Pinpoint the cell where the given text exists, returning its [X, Y] midpoint coordinate. 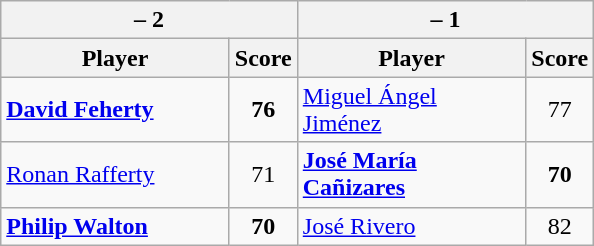
Ronan Rafferty [116, 174]
76 [263, 110]
71 [263, 174]
– 1 [446, 20]
82 [560, 226]
Philip Walton [116, 226]
David Feherty [116, 110]
– 2 [150, 20]
José Rivero [412, 226]
77 [560, 110]
Miguel Ángel Jiménez [412, 110]
José María Cañizares [412, 174]
